Determine the (x, y) coordinate at the center of the cell enclosing the given text.  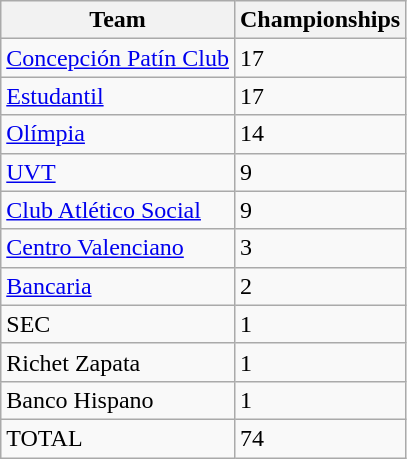
2 (320, 286)
Club Atlético Social (118, 210)
Estudantil (118, 96)
14 (320, 134)
Team (118, 20)
Olímpia (118, 134)
Bancaria (118, 286)
TOTAL (118, 438)
SEC (118, 324)
Concepción Patín Club (118, 58)
74 (320, 438)
Richet Zapata (118, 362)
Championships (320, 20)
Banco Hispano (118, 400)
UVT (118, 172)
3 (320, 248)
Centro Valenciano (118, 248)
